For the text-containing cell, return its midpoint in [x, y] coordinate format. 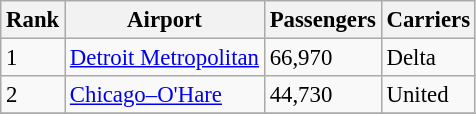
Airport [165, 20]
Rank [33, 20]
Delta [428, 58]
2 [33, 95]
United [428, 95]
Detroit Metropolitan [165, 58]
Carriers [428, 20]
44,730 [322, 95]
66,970 [322, 58]
Chicago–O'Hare [165, 95]
Passengers [322, 20]
1 [33, 58]
